Pinpoint the cell where the given text exists, returning its (x, y) midpoint coordinate. 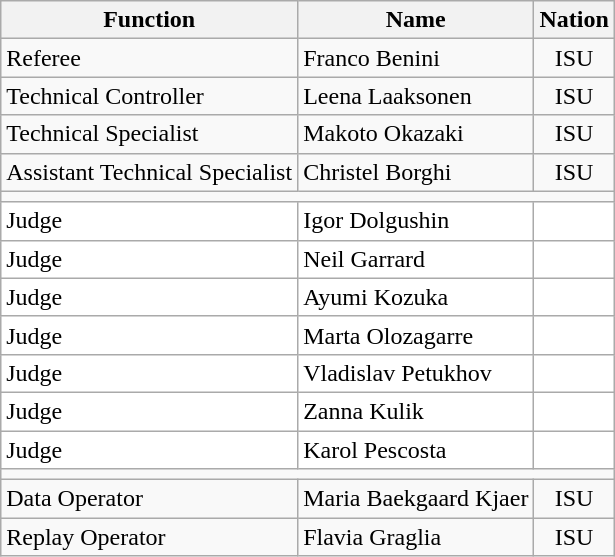
Technical Controller (150, 96)
Data Operator (150, 499)
Marta Olozagarre (416, 335)
Name (416, 20)
Franco Benini (416, 58)
Technical Specialist (150, 134)
Zanna Kulik (416, 411)
Function (150, 20)
Maria Baekgaard Kjaer (416, 499)
Ayumi Kozuka (416, 297)
Makoto Okazaki (416, 134)
Igor Dolgushin (416, 221)
Flavia Graglia (416, 537)
Leena Laaksonen (416, 96)
Neil Garrard (416, 259)
Vladislav Petukhov (416, 373)
Karol Pescosta (416, 449)
Referee (150, 58)
Christel Borghi (416, 172)
Replay Operator (150, 537)
Assistant Technical Specialist (150, 172)
Nation (574, 20)
